Provide the (X, Y) coordinate of the cell's center where the given text is located.  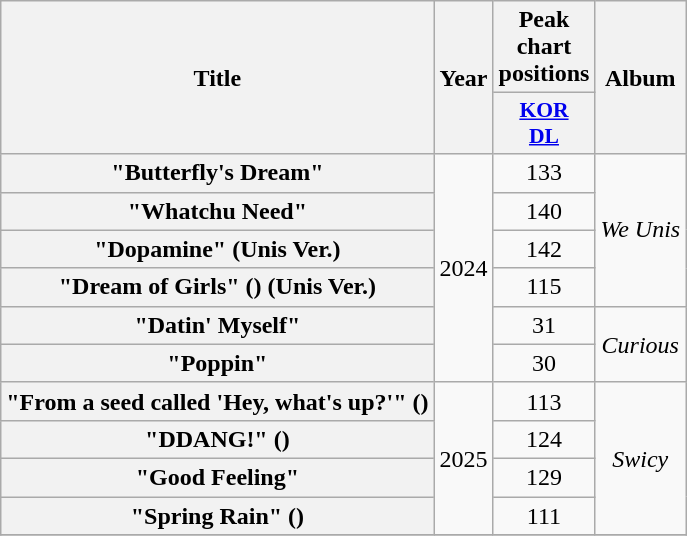
"Poppin" (218, 363)
113 (544, 401)
140 (544, 211)
2024 (464, 268)
Swicy (640, 458)
115 (544, 287)
"Whatchu Need" (218, 211)
"Butterfly's Dream" (218, 173)
We Unis (640, 230)
124 (544, 439)
30 (544, 363)
"Dopamine" (Unis Ver.) (218, 249)
"Dream of Girls" () (Unis Ver.) (218, 287)
"Datin' Myself" (218, 325)
2025 (464, 458)
111 (544, 515)
Peak chartpositions (544, 47)
KORDL (544, 124)
"From a seed called 'Hey, what's up?'" () (218, 401)
Title (218, 78)
Curious (640, 344)
"DDANG!" () (218, 439)
"Good Feeling" (218, 477)
129 (544, 477)
Year (464, 78)
31 (544, 325)
142 (544, 249)
Album (640, 78)
133 (544, 173)
"Spring Rain" () (218, 515)
